From the cell containing the given text, extract its center point as (X, Y) coordinate. 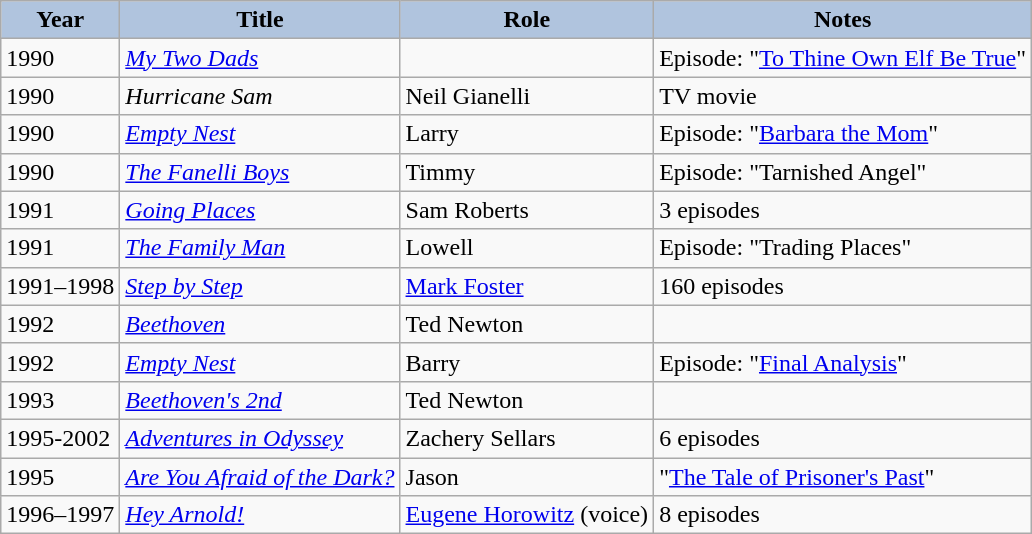
TV movie (843, 96)
Eugene Horowitz (voice) (527, 515)
Year (60, 20)
Jason (527, 477)
Notes (843, 20)
1993 (60, 400)
Zachery Sellars (527, 438)
Mark Foster (527, 286)
The Family Man (260, 248)
Step by Step (260, 286)
Are You Afraid of the Dark? (260, 477)
Episode: "To Thine Own Elf Be True" (843, 58)
6 episodes (843, 438)
Lowell (527, 248)
1991–1998 (60, 286)
Larry (527, 134)
Neil Gianelli (527, 96)
Episode: "Final Analysis" (843, 362)
Timmy (527, 172)
Episode: "Tarnished Angel" (843, 172)
Title (260, 20)
8 episodes (843, 515)
My Two Dads (260, 58)
Hey Arnold! (260, 515)
160 episodes (843, 286)
Sam Roberts (527, 210)
The Fanelli Boys (260, 172)
3 episodes (843, 210)
Barry (527, 362)
"The Tale of Prisoner's Past" (843, 477)
Beethoven (260, 324)
1995-2002 (60, 438)
1996–1997 (60, 515)
Beethoven's 2nd (260, 400)
1995 (60, 477)
Episode: "Barbara the Mom" (843, 134)
Going Places (260, 210)
Adventures in Odyssey (260, 438)
Hurricane Sam (260, 96)
Episode: "Trading Places" (843, 248)
Role (527, 20)
